Detect which cell encompasses the target text, then output its (X, Y) center coordinate. 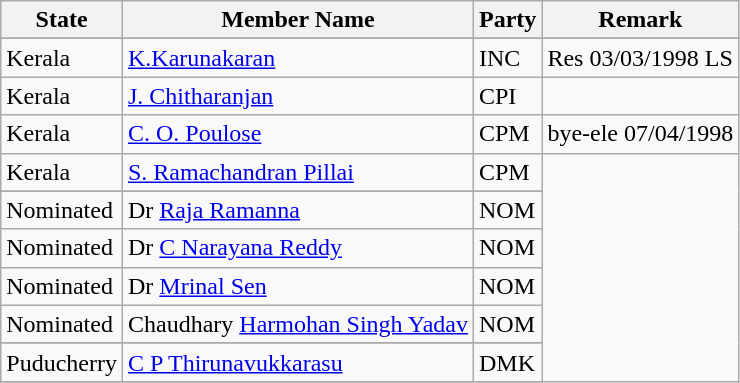
State (62, 20)
K.Karunakaran (298, 58)
Dr Raja Ramanna (298, 210)
Remark (640, 20)
INC (507, 58)
CPI (507, 96)
Puducherry (62, 362)
Dr Mrinal Sen (298, 286)
Party (507, 20)
Member Name (298, 20)
Dr C Narayana Reddy (298, 248)
bye-ele 07/04/1998 (640, 134)
J. Chitharanjan (298, 96)
DMK (507, 362)
Chaudhary Harmohan Singh Yadav (298, 324)
C. O. Poulose (298, 134)
Res 03/03/1998 LS (640, 58)
C P Thirunavukkarasu (298, 362)
S. Ramachandran Pillai (298, 172)
